Determine the [x, y] coordinate at the center of the cell enclosing the given text.  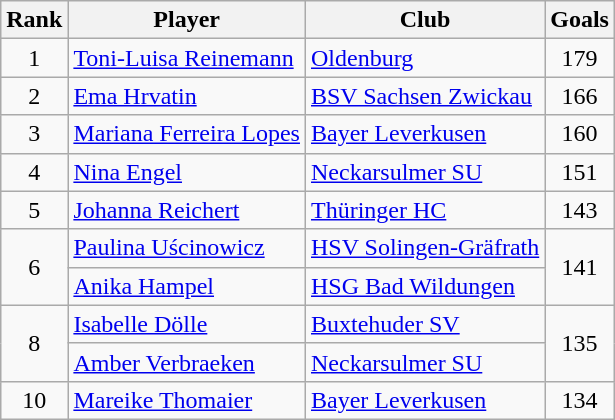
4 [34, 172]
166 [580, 96]
Club [424, 20]
Toni-Luisa Reinemann [187, 58]
Player [187, 20]
143 [580, 210]
134 [580, 400]
HSV Solingen-Gräfrath [424, 248]
3 [34, 134]
HSG Bad Wildungen [424, 286]
6 [34, 267]
Oldenburg [424, 58]
Buxtehuder SV [424, 324]
160 [580, 134]
Johanna Reichert [187, 210]
Nina Engel [187, 172]
2 [34, 96]
Anika Hampel [187, 286]
135 [580, 343]
Mareike Thomaier [187, 400]
8 [34, 343]
Thüringer HC [424, 210]
Goals [580, 20]
Paulina Uścinowicz [187, 248]
BSV Sachsen Zwickau [424, 96]
1 [34, 58]
Ema Hrvatin [187, 96]
Amber Verbraeken [187, 362]
151 [580, 172]
Isabelle Dölle [187, 324]
Mariana Ferreira Lopes [187, 134]
5 [34, 210]
10 [34, 400]
179 [580, 58]
141 [580, 267]
Rank [34, 20]
